Find where the given text appears and provide that cell's center as [x, y] coordinate. 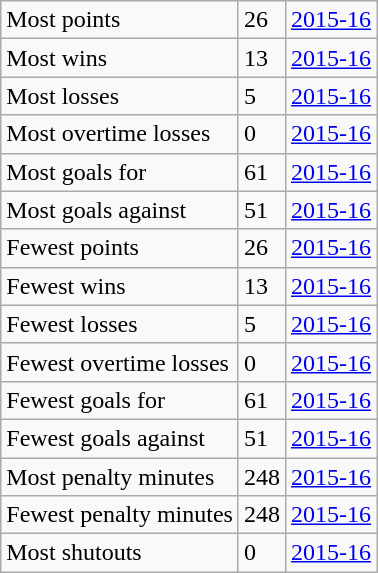
Most points [120, 20]
Most goals for [120, 172]
Fewest wins [120, 286]
Fewest points [120, 248]
Fewest losses [120, 324]
Most overtime losses [120, 134]
Fewest goals against [120, 438]
Most goals against [120, 210]
Most penalty minutes [120, 477]
Most shutouts [120, 553]
Fewest penalty minutes [120, 515]
Fewest overtime losses [120, 362]
Fewest goals for [120, 400]
Most losses [120, 96]
Most wins [120, 58]
